Search for the cell housing the specified text and yield its [x, y] center coordinate. 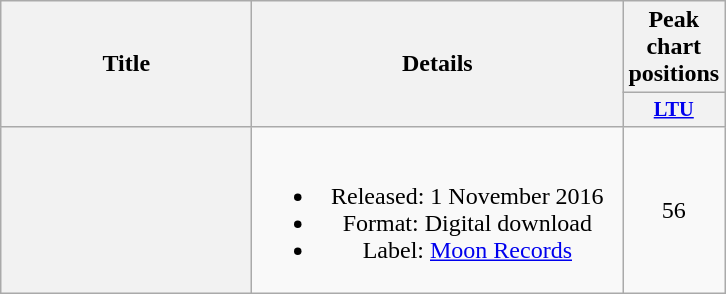
Title [126, 64]
Released: 1 November 2016Format: Digital downloadLabel: Moon Records [438, 210]
LTU [674, 110]
Details [438, 64]
Peak chart positions [674, 47]
56 [674, 210]
